Provide the (X, Y) coordinate of the cell's center where the given text is located.  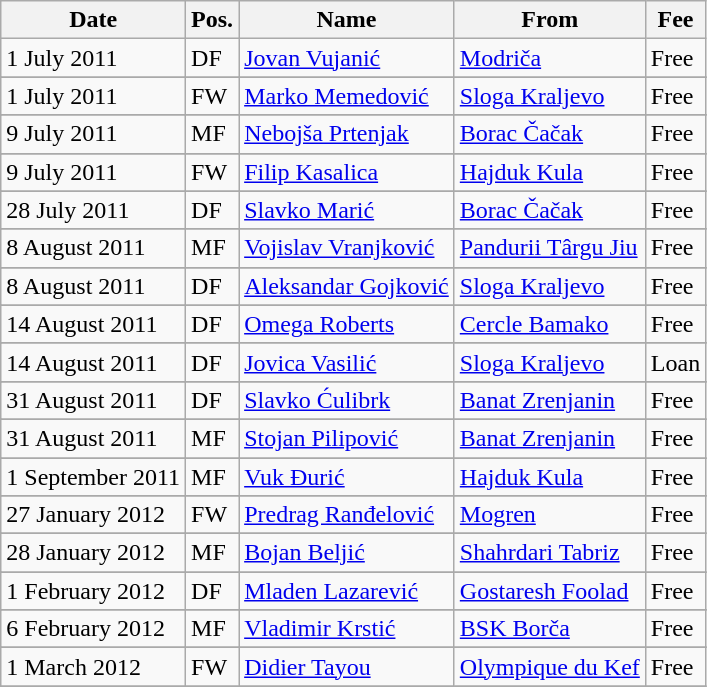
Vuk Đurić (347, 477)
Loan (675, 362)
Vladimir Krstić (347, 629)
Stojan Pilipović (347, 438)
BSK Borča (550, 629)
Olympique du Kef (550, 667)
Cercle Bamako (550, 324)
Predrag Ranđelović (347, 515)
27 January 2012 (94, 515)
Name (347, 20)
Jovica Vasilić (347, 362)
6 February 2012 (94, 629)
Modriča (550, 58)
1 September 2011 (94, 477)
Date (94, 20)
28 July 2011 (94, 210)
Slavko Ćulibrk (347, 400)
From (550, 20)
Pos. (212, 20)
Fee (675, 20)
Jovan Vujanić (347, 58)
Filip Kasalica (347, 172)
Shahrdari Tabriz (550, 553)
Marko Memedović (347, 96)
1 February 2012 (94, 591)
Gostaresh Foolad (550, 591)
Pandurii Târgu Jiu (550, 248)
Vojislav Vranjković (347, 248)
1 March 2012 (94, 667)
Omega Roberts (347, 324)
Slavko Marić (347, 210)
Mladen Lazarević (347, 591)
28 January 2012 (94, 553)
Mogren (550, 515)
Nebojša Prtenjak (347, 134)
Bojan Beljić (347, 553)
Aleksandar Gojković (347, 286)
Didier Tayou (347, 667)
